Locate the cell with the specified text and output its (x, y) center coordinate. 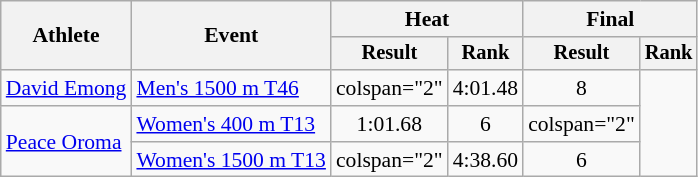
Women's 400 m T13 (231, 124)
Men's 1500 m T46 (231, 88)
Heat (427, 19)
Final (610, 19)
8 (582, 88)
4:01.48 (486, 88)
Peace Oroma (66, 142)
6 (486, 124)
Athlete (66, 36)
Event (231, 36)
David Emong (66, 88)
1:01.68 (390, 124)
